Extract the (x, y) coordinate from the center of the cell holding the provided text.  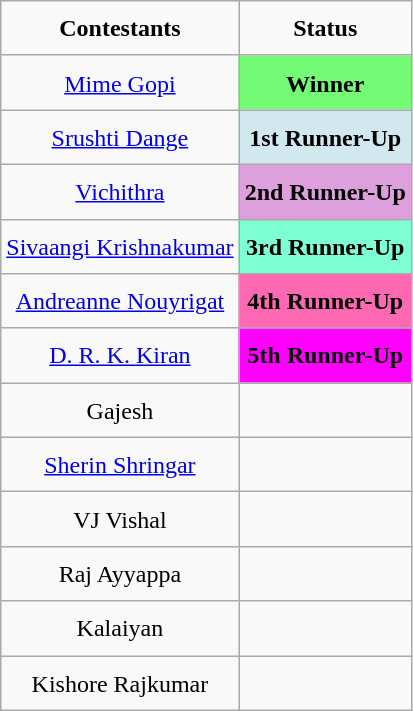
4th Runner-Up (325, 302)
VJ Vishal (120, 520)
Status (325, 28)
1st Runner-Up (325, 138)
Kalaiyan (120, 628)
Mime Gopi (120, 82)
Raj Ayyappa (120, 574)
Andreanne Nouyrigat (120, 302)
5th Runner-Up (325, 356)
2nd Runner-Up (325, 192)
3rd Runner-Up (325, 246)
Contestants (120, 28)
Gajesh (120, 410)
D. R. K. Kiran (120, 356)
Sivaangi Krishnakumar (120, 246)
Vichithra (120, 192)
Sherin Shringar (120, 464)
Kishore Rajkumar (120, 684)
Srushti Dange (120, 138)
Winner (325, 82)
